Determine the (x, y) coordinate at the center of the cell enclosing the given text.  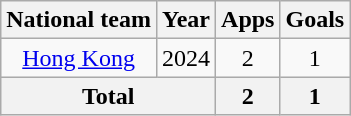
National team (79, 20)
Goals (315, 20)
Total (108, 96)
2024 (186, 58)
Apps (248, 20)
Year (186, 20)
Hong Kong (79, 58)
